Locate the cell with the specified text and output its (X, Y) center coordinate. 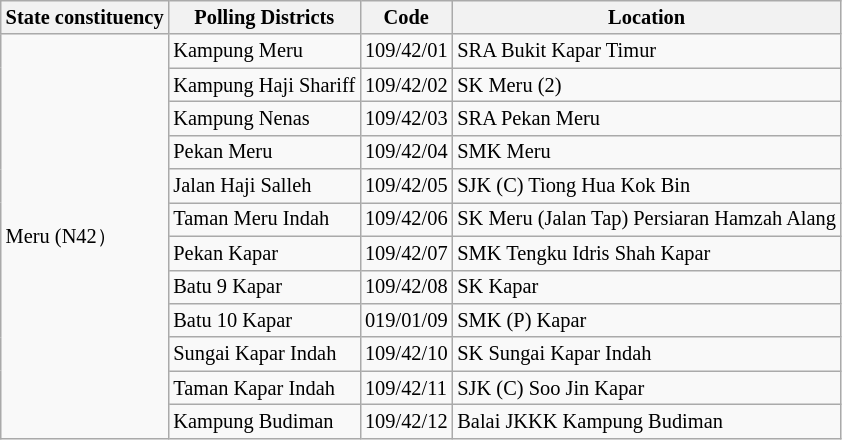
109/42/03 (406, 118)
Kampung Nenas (264, 118)
109/42/04 (406, 152)
SMK Tengku Idris Shah Kapar (646, 253)
SK Meru (Jalan Tap) Persiaran Hamzah Alang (646, 219)
SJK (C) Soo Jin Kapar (646, 388)
SK Kapar (646, 287)
Kampung Haji Shariff (264, 85)
Meru (N42） (85, 236)
109/42/08 (406, 287)
Batu 9 Kapar (264, 287)
109/42/12 (406, 421)
Code (406, 17)
Balai JKKK Kampung Budiman (646, 421)
Polling Districts (264, 17)
109/42/01 (406, 51)
State constituency (85, 17)
SK Sungai Kapar Indah (646, 354)
SJK (C) Tiong Hua Kok Bin (646, 186)
SRA Pekan Meru (646, 118)
Taman Meru Indah (264, 219)
SRA Bukit Kapar Timur (646, 51)
Sungai Kapar Indah (264, 354)
109/42/02 (406, 85)
Kampung Meru (264, 51)
Taman Kapar Indah (264, 388)
109/42/05 (406, 186)
SMK Meru (646, 152)
Jalan Haji Salleh (264, 186)
Pekan Meru (264, 152)
Batu 10 Kapar (264, 320)
Pekan Kapar (264, 253)
019/01/09 (406, 320)
109/42/06 (406, 219)
Kampung Budiman (264, 421)
Location (646, 17)
SK Meru (2) (646, 85)
109/42/07 (406, 253)
109/42/11 (406, 388)
SMK (P) Kapar (646, 320)
109/42/10 (406, 354)
